Output the [x, y] coordinate of the center of the cell containing the given text.  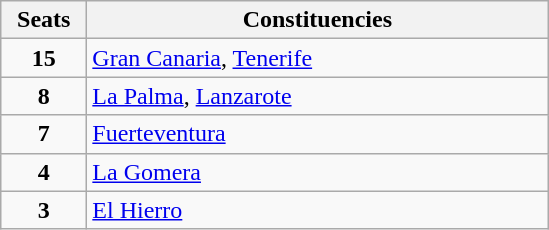
El Hierro [318, 210]
La Gomera [318, 172]
Constituencies [318, 20]
15 [44, 58]
4 [44, 172]
3 [44, 210]
Seats [44, 20]
La Palma, Lanzarote [318, 96]
8 [44, 96]
Gran Canaria, Tenerife [318, 58]
Fuerteventura [318, 134]
7 [44, 134]
